Return (X, Y) of the center of cell containing provided text 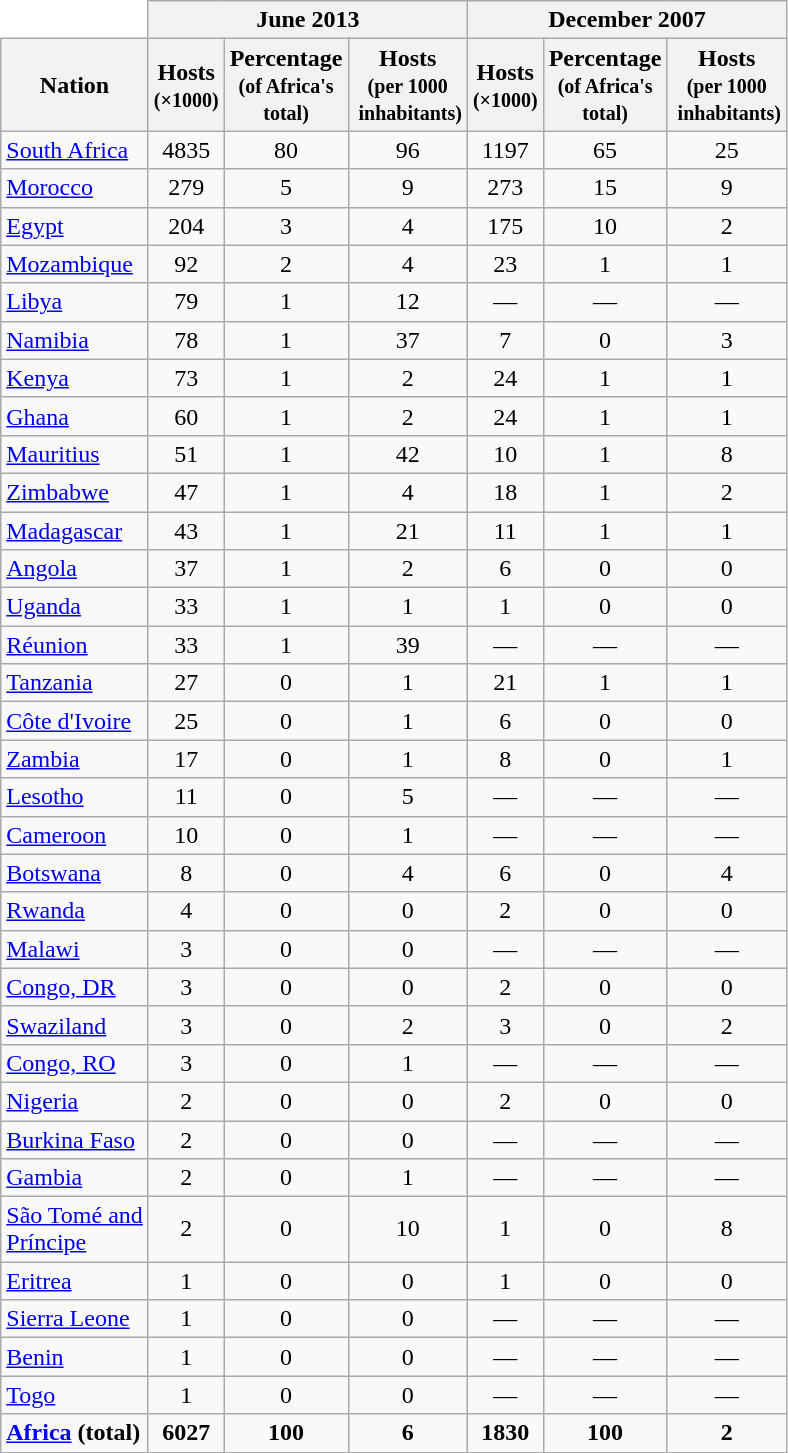
São Tomé andPríncipe (75, 1230)
Eritrea (75, 1281)
Namibia (75, 340)
Lesotho (75, 797)
Nation (75, 85)
18 (505, 492)
Rwanda (75, 911)
39 (408, 645)
1830 (505, 1433)
60 (186, 416)
Benin (75, 1357)
Kenya (75, 378)
79 (186, 302)
Réunion (75, 645)
Angola (75, 569)
Madagascar (75, 531)
Ghana (75, 416)
South Africa (75, 150)
279 (186, 188)
96 (408, 150)
78 (186, 340)
Swaziland (75, 1025)
Mauritius (75, 454)
12 (408, 302)
Africa (total) (75, 1433)
Congo, DR (75, 987)
6027 (186, 1433)
Malawi (75, 949)
Congo, RO (75, 1063)
Togo (75, 1395)
Botswana (75, 873)
Libya (75, 302)
Zambia (75, 759)
Tanzania (75, 683)
December 2007 (626, 20)
43 (186, 531)
1197 (505, 150)
92 (186, 264)
June 2013 (308, 20)
204 (186, 226)
175 (505, 226)
42 (408, 454)
Gambia (75, 1178)
Egypt (75, 226)
65 (605, 150)
47 (186, 492)
Zimbabwe (75, 492)
Nigeria (75, 1101)
Morocco (75, 188)
15 (605, 188)
Uganda (75, 607)
80 (286, 150)
7 (505, 340)
51 (186, 454)
73 (186, 378)
Burkina Faso (75, 1139)
Cameroon (75, 835)
Mozambique (75, 264)
17 (186, 759)
Côte d'Ivoire (75, 721)
27 (186, 683)
23 (505, 264)
Sierra Leone (75, 1319)
4835 (186, 150)
273 (505, 188)
